Extract the (x, y) coordinate from the center of the cell holding the provided text.  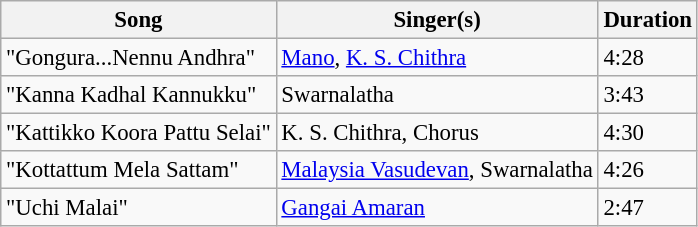
Mano, K. S. Chithra (437, 58)
3:43 (648, 95)
Gangai Amaran (437, 208)
Malaysia Vasudevan, Swarnalatha (437, 170)
Swarnalatha (437, 95)
Duration (648, 20)
"Kanna Kadhal Kannukku" (138, 95)
Song (138, 20)
"Gongura...Nennu Andhra" (138, 58)
Singer(s) (437, 20)
"Kottattum Mela Sattam" (138, 170)
2:47 (648, 208)
4:30 (648, 133)
"Kattikko Koora Pattu Selai" (138, 133)
"Uchi Malai" (138, 208)
4:26 (648, 170)
4:28 (648, 58)
K. S. Chithra, Chorus (437, 133)
